For the text-containing cell, return its midpoint in (X, Y) coordinate format. 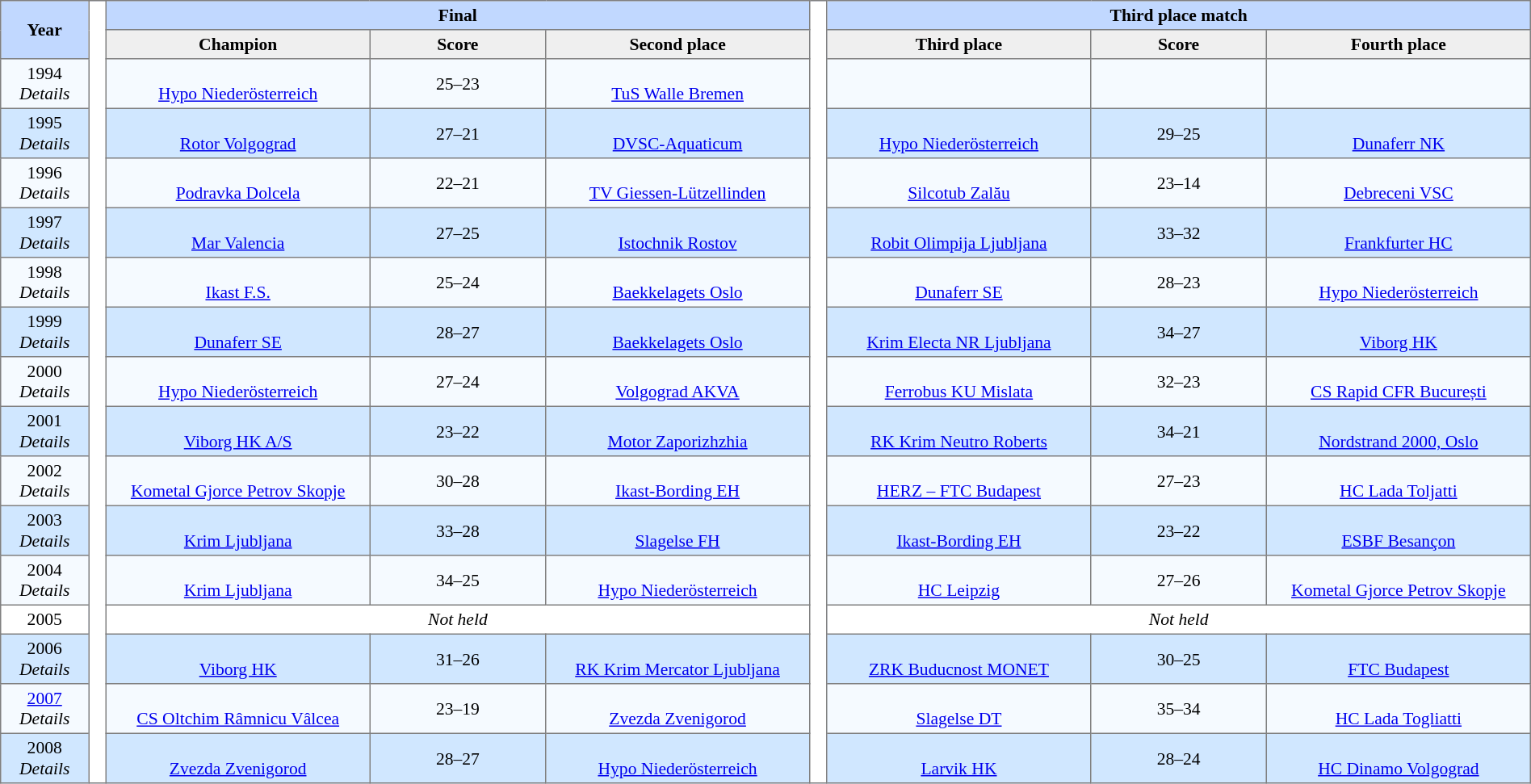
27–24 (458, 382)
Fourth place (1399, 44)
TV Giessen-Lützellinden (678, 183)
HERZ – FTC Budapest (959, 481)
2007Details (45, 709)
DVSC-Aquaticum (678, 133)
RK Krim Mercator Ljubljana (678, 659)
27–26 (1179, 581)
Robit Olimpija Ljubljana (959, 233)
Rotor Volgograd (237, 133)
30–28 (458, 481)
Final (457, 15)
34–25 (458, 581)
Slagelse DT (959, 709)
1994Details (45, 84)
2004Details (45, 581)
34–27 (1179, 332)
Istochnik Rostov (678, 233)
27–21 (458, 133)
25–24 (458, 283)
27–23 (1179, 481)
Silcotub Zalău (959, 183)
Mar Valencia (237, 233)
28–24 (1179, 758)
HC Lada Toljatti (1399, 481)
ZRK Buducnost MONET (959, 659)
Second place (678, 44)
31–26 (458, 659)
35–34 (1179, 709)
2002Details (45, 481)
29–25 (1179, 133)
Dunaferr NK (1399, 133)
CS Rapid CFR București (1399, 382)
1998Details (45, 283)
HC Lada Togliatti (1399, 709)
1996Details (45, 183)
1995Details (45, 133)
Debreceni VSC (1399, 183)
32–23 (1179, 382)
2005 (45, 619)
33–32 (1179, 233)
Champion (237, 44)
Nordstrand 2000, Oslo (1399, 431)
2003Details (45, 530)
25–23 (458, 84)
Ferrobus KU Mislata (959, 382)
1999Details (45, 332)
FTC Budapest (1399, 659)
23–19 (458, 709)
Ikast F.S. (237, 283)
HC Dinamo Volgograd (1399, 758)
Podravka Dolcela (237, 183)
23–14 (1179, 183)
2008Details (45, 758)
Slagelse FH (678, 530)
22–21 (458, 183)
Year (45, 30)
28–23 (1179, 283)
TuS Walle Bremen (678, 84)
Frankfurter HC (1399, 233)
RK Krim Neutro Roberts (959, 431)
Larvik HK (959, 758)
33–28 (458, 530)
2000Details (45, 382)
HC Leipzig (959, 581)
2001Details (45, 431)
Motor Zaporizhzhia (678, 431)
ESBF Besançon (1399, 530)
CS Oltchim Râmnicu Vâlcea (237, 709)
30–25 (1179, 659)
34–21 (1179, 431)
27–25 (458, 233)
1997Details (45, 233)
Krim Electa NR Ljubljana (959, 332)
Viborg HK A/S (237, 431)
Third place match (1179, 15)
Volgograd AKVA (678, 382)
Third place (959, 44)
2006Details (45, 659)
